Locate the cell with the specified text and output its (x, y) center coordinate. 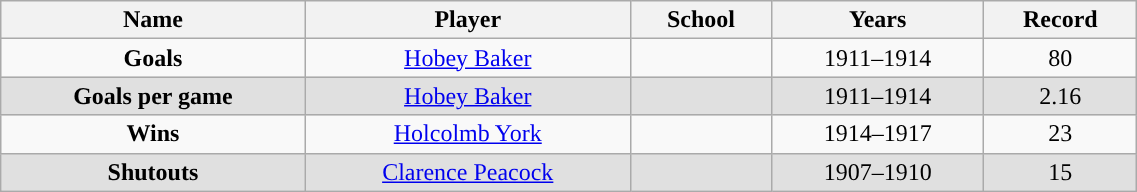
Holcolmb York (468, 134)
1914–1917 (877, 134)
Clarence Peacock (468, 172)
23 (1060, 134)
Years (877, 20)
Record (1060, 20)
Wins (153, 134)
1907–1910 (877, 172)
Goals (153, 58)
Name (153, 20)
Goals per game (153, 96)
15 (1060, 172)
2.16 (1060, 96)
Shutouts (153, 172)
Player (468, 20)
80 (1060, 58)
School (700, 20)
